Search for the cell housing the specified text and yield its (x, y) center coordinate. 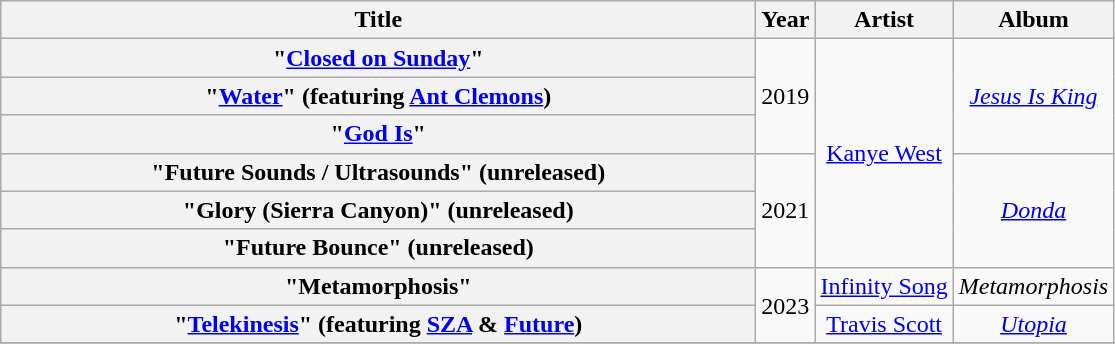
"Closed on Sunday" (378, 58)
2021 (786, 210)
"Water" (featuring Ant Clemons) (378, 96)
2019 (786, 96)
Metamorphosis (1033, 286)
"Metamorphosis" (378, 286)
Year (786, 20)
"God Is" (378, 134)
Jesus Is King (1033, 96)
Donda (1033, 210)
Artist (884, 20)
Album (1033, 20)
"Glory (Sierra Canyon)" (unreleased) (378, 210)
Infinity Song (884, 286)
Kanye West (884, 153)
Travis Scott (884, 324)
"Telekinesis" (featuring SZA & Future) (378, 324)
"Future Bounce" (unreleased) (378, 248)
"Future Sounds / Ultrasounds" (unreleased) (378, 172)
2023 (786, 305)
Utopia (1033, 324)
Title (378, 20)
